Output the [X, Y] coordinate of the center of the cell containing the given text.  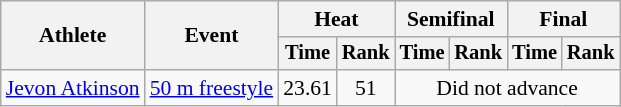
50 m freestyle [212, 88]
Final [563, 19]
Did not advance [508, 88]
23.61 [308, 88]
Athlete [73, 36]
Jevon Atkinson [73, 88]
Heat [336, 19]
51 [366, 88]
Event [212, 36]
Semifinal [451, 19]
